Pinpoint the cell where the given text exists, returning its [X, Y] midpoint coordinate. 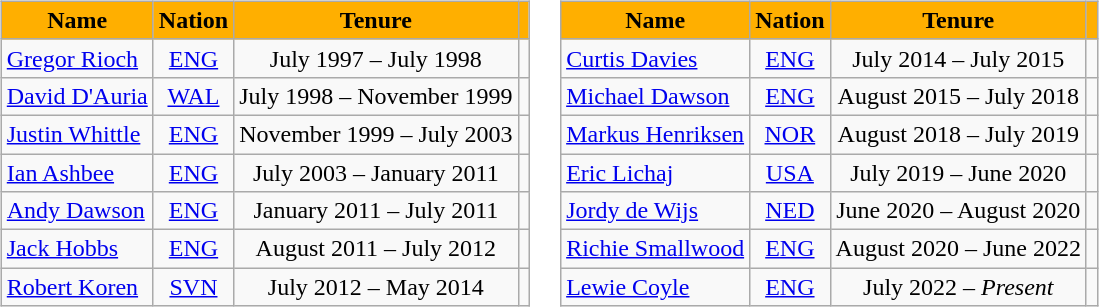
Robert Koren [77, 287]
WAL [193, 96]
June 2020 – August 2020 [958, 211]
August 2018 – July 2019 [958, 134]
November 1999 – July 2003 [376, 134]
SVN [193, 287]
Curtis Davies [656, 58]
Michael Dawson [656, 96]
July 2019 – June 2020 [958, 173]
Eric Lichaj [656, 173]
Ian Ashbee [77, 173]
August 2015 – July 2018 [958, 96]
Markus Henriksen [656, 134]
July 2003 – January 2011 [376, 173]
July 2012 – May 2014 [376, 287]
August 2011 – July 2012 [376, 249]
Lewie Coyle [656, 287]
Andy Dawson [77, 211]
July 2014 – July 2015 [958, 58]
July 1997 – July 1998 [376, 58]
NED [790, 211]
January 2011 – July 2011 [376, 211]
Justin Whittle [77, 134]
July 2022 – Present [958, 287]
David D'Auria [77, 96]
Jordy de Wijs [656, 211]
August 2020 – June 2022 [958, 249]
Jack Hobbs [77, 249]
Gregor Rioch [77, 58]
July 1998 – November 1999 [376, 96]
NOR [790, 134]
USA [790, 173]
Richie Smallwood [656, 249]
